Provide the [x, y] coordinate of the cell's center where the given text is located.  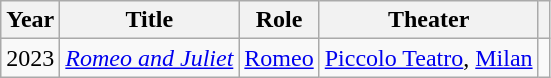
Theater [428, 20]
2023 [30, 58]
Title [150, 20]
Piccolo Teatro, Milan [428, 58]
Romeo [279, 58]
Role [279, 20]
Romeo and Juliet [150, 58]
Year [30, 20]
